Extract the [x, y] coordinate from the center of the cell holding the provided text.  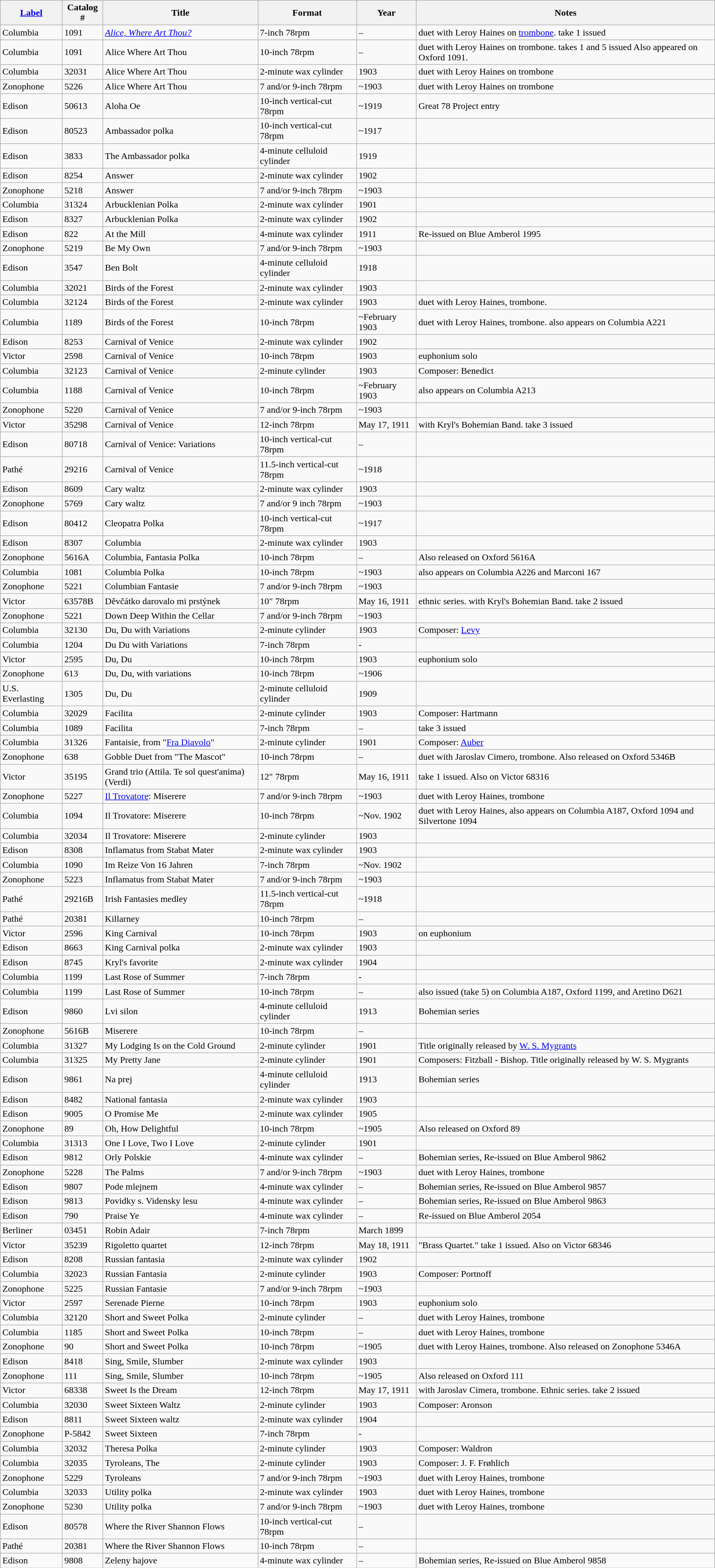
Aloha Oe [180, 106]
68338 [82, 1390]
32023 [82, 1274]
Lvi silon [180, 1011]
One I Love, Two I Love [180, 1143]
31325 [82, 1060]
Rigoletto quartet [180, 1245]
Composer: Portnoff [565, 1274]
Bohemian series, Re-issued on Blue Amberol 9863 [565, 1201]
9813 [82, 1201]
9861 [82, 1080]
29216 [82, 469]
1918 [387, 268]
8663 [82, 948]
5616A [82, 558]
Russian Fantasia [180, 1274]
Label [31, 13]
2-minute celluloid cylinder [307, 693]
also appears on Columbia A226 and Marconi 167 [565, 572]
Columbia, Fantasia Polka [180, 558]
take 1 issued. Also on Victor 68316 [565, 777]
Composer: Aronson [565, 1405]
790 [82, 1216]
~1919 [387, 106]
9808 [82, 1561]
5218 [82, 190]
32120 [82, 1318]
Composer: Auber [565, 742]
1919 [387, 156]
~1906 [387, 674]
8482 [82, 1099]
ethnic series. with Kryl's Bohemian Band. take 2 issued [565, 601]
5219 [82, 248]
Miserere [180, 1031]
The Ambassador polka [180, 156]
1185 [82, 1332]
1189 [82, 322]
3833 [82, 156]
1094 [82, 816]
March 1899 [387, 1230]
9005 [82, 1114]
The Palms [180, 1172]
31326 [82, 742]
take 3 issued [565, 728]
5223 [82, 879]
35298 [82, 425]
Tyroleans, The [180, 1463]
5227 [82, 796]
8308 [82, 850]
8253 [82, 342]
P-5842 [82, 1434]
35239 [82, 1245]
Catalog # [82, 13]
Im Reize Von 16 Jahren [180, 865]
12" 78rpm [307, 777]
9807 [82, 1187]
Great 78 Project entry [565, 106]
89 [82, 1129]
National fantasia [180, 1099]
35195 [82, 777]
1081 [82, 572]
32124 [82, 302]
Sweet Sixteen [180, 1434]
5226 [82, 86]
Also released on Oxford 89 [565, 1129]
"Brass Quartet." take 1 issued. Also on Victor 68346 [565, 1245]
1090 [82, 865]
32029 [82, 713]
10" 78rpm [307, 601]
638 [82, 757]
5228 [82, 1172]
8254 [82, 175]
5220 [82, 410]
Povidky s. Vidensky lesu [180, 1201]
duet with Leroy Haines, trombone. also appears on Columbia A221 [565, 322]
Berliner [31, 1230]
5769 [82, 503]
32031 [82, 72]
Irish Fantasies medley [180, 899]
1089 [82, 728]
111 [82, 1376]
90 [82, 1347]
32034 [82, 836]
Bohemian series, Re-issued on Blue Amberol 9857 [565, 1187]
32035 [82, 1463]
32032 [82, 1448]
on euphonium [565, 933]
Pode mlejnem [180, 1187]
31313 [82, 1143]
Be My Own [180, 248]
5230 [82, 1506]
3547 [82, 268]
duet with Leroy Haines, trombone. Also released on Zonophone 5346A [565, 1347]
U.S. Everlasting [31, 693]
Also released on Oxford 5616A [565, 558]
613 [82, 674]
80718 [82, 444]
Sweet Sixteen Waltz [180, 1405]
5229 [82, 1477]
with Jaroslav Cimera, trombone. Ethnic series. take 2 issued [565, 1390]
5616B [82, 1031]
Robin Adair [180, 1230]
duet with Leroy Haines on trombone. take 1 issued [565, 32]
Praise Ye [180, 1216]
Composer: Benedict [565, 371]
Sweet Is the Dream [180, 1390]
8208 [82, 1259]
2598 [82, 356]
29216B [82, 899]
1188 [82, 391]
80412 [82, 523]
Re-issued on Blue Amberol 2054 [565, 1216]
Composer: Levy [565, 630]
8745 [82, 962]
32130 [82, 630]
Notes [565, 13]
King Carnival polka [180, 948]
31324 [82, 204]
Composers: Fitzball - Bishop. Title originally released by W. S. Mygrants [565, 1060]
Re-issued on Blue Amberol 1995 [565, 233]
Format [307, 13]
My Lodging Is on the Cold Ground [180, 1045]
My Pretty Jane [180, 1060]
Cleopatra Polka [180, 523]
9812 [82, 1158]
Du, Du with Variations [180, 630]
31327 [82, 1045]
duet with Jaroslav Cimero, trombone. Also released on Oxford 5346B [565, 757]
Theresa Polka [180, 1448]
Down Deep Within the Cellar [180, 616]
5225 [82, 1288]
822 [82, 233]
Title originally released by W. S. Mygrants [565, 1045]
Also released on Oxford 111 [565, 1376]
8811 [82, 1419]
8418 [82, 1361]
32021 [82, 288]
03451 [82, 1230]
Orly Polskie [180, 1158]
32123 [82, 371]
duet with Leroy Haines, trombone. [565, 302]
Carnival of Venice: Variations [180, 444]
Alice, Where Art Thou? [180, 32]
Columbian Fantasie [180, 587]
32033 [82, 1492]
Fantaisie, from "Fra Diavolo" [180, 742]
Du Du with Variations [180, 645]
duet with Leroy Haines, also appears on Columbia A187, Oxford 1094 and Silvertone 1094 [565, 816]
Kryl's favorite [180, 962]
Russian fantasia [180, 1259]
Composer: Hartmann [565, 713]
Sweet Sixteen waltz [180, 1419]
8609 [82, 489]
32030 [82, 1405]
80578 [82, 1526]
2595 [82, 659]
Ambassador polka [180, 131]
Year [387, 13]
also issued (take 5) on Columbia A187, Oxford 1199, and Aretino D621 [565, 991]
80523 [82, 131]
9860 [82, 1011]
2597 [82, 1303]
Děvčátko darovalo mi prstýnek [180, 601]
Columbia Polka [180, 572]
May 18, 1911 [387, 1245]
Killarney [180, 919]
7 and/or 9 inch 78rpm [307, 503]
At the Mill [180, 233]
2596 [82, 933]
1905 [387, 1114]
50613 [82, 106]
duet with Leroy Haines on trombone. takes 1 and 5 issued Also appeared on Oxford 1091. [565, 52]
Tyroleans [180, 1477]
also appears on Columbia A213 [565, 391]
with Kryl's Bohemian Band. take 3 issued [565, 425]
1305 [82, 693]
8327 [82, 219]
8307 [82, 543]
Oh, How Delightful [180, 1129]
Na prej [180, 1080]
O Promise Me [180, 1114]
Zeleny hajove [180, 1561]
Bohemian series, Re-issued on Blue Amberol 9858 [565, 1561]
Russian Fantasie [180, 1288]
63578B [82, 601]
Composer: Waldron [565, 1448]
Composer: J. F. Frøhlich [565, 1463]
Serenade Pierne [180, 1303]
Gobble Duet from "The Mascot" [180, 757]
Ben Bolt [180, 268]
Grand trio (Attila. Te sol quest'anima) (Verdi) [180, 777]
Du, Du, with variations [180, 674]
Bohemian series, Re-issued on Blue Amberol 9862 [565, 1158]
King Carnival [180, 933]
1911 [387, 233]
1204 [82, 645]
1909 [387, 693]
Title [180, 13]
